Determine the (X, Y) coordinate at the center of the cell enclosing the given text.  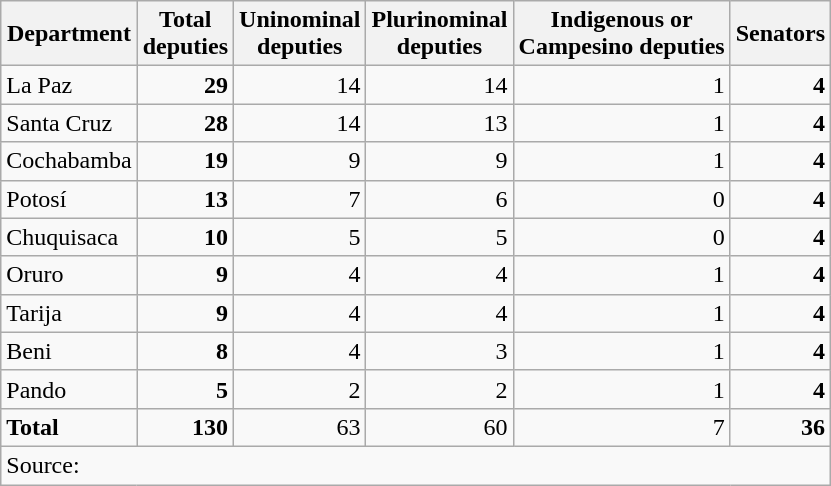
8 (185, 351)
60 (440, 427)
Oruro (69, 275)
La Paz (69, 85)
Senators (780, 34)
29 (185, 85)
Indigenous orCampesino deputies (622, 34)
10 (185, 237)
3 (440, 351)
Cochabamba (69, 161)
Tarija (69, 313)
Chuquisaca (69, 237)
63 (300, 427)
Plurinominaldeputies (440, 34)
19 (185, 161)
Santa Cruz (69, 123)
Source: (416, 465)
130 (185, 427)
Total (69, 427)
Pando (69, 389)
Totaldeputies (185, 34)
36 (780, 427)
Potosí (69, 199)
Beni (69, 351)
Department (69, 34)
6 (440, 199)
28 (185, 123)
Uninominaldeputies (300, 34)
